Return the [X, Y] coordinate for the center point of the cell that contains the specified text.  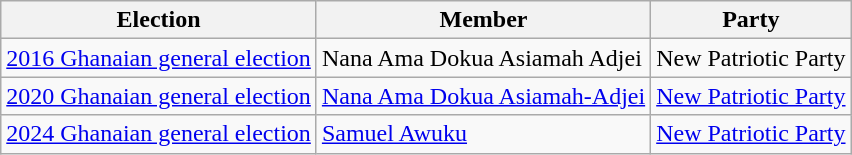
2024 Ghanaian general election [159, 134]
Samuel Awuku [483, 134]
Nana Ama Dokua Asiamah Adjei [483, 58]
Party [751, 20]
Member [483, 20]
Nana Ama Dokua Asiamah-Adjei [483, 96]
Election [159, 20]
2020 Ghanaian general election [159, 96]
2016 Ghanaian general election [159, 58]
